Pinpoint the cell where the given text exists, returning its [x, y] midpoint coordinate. 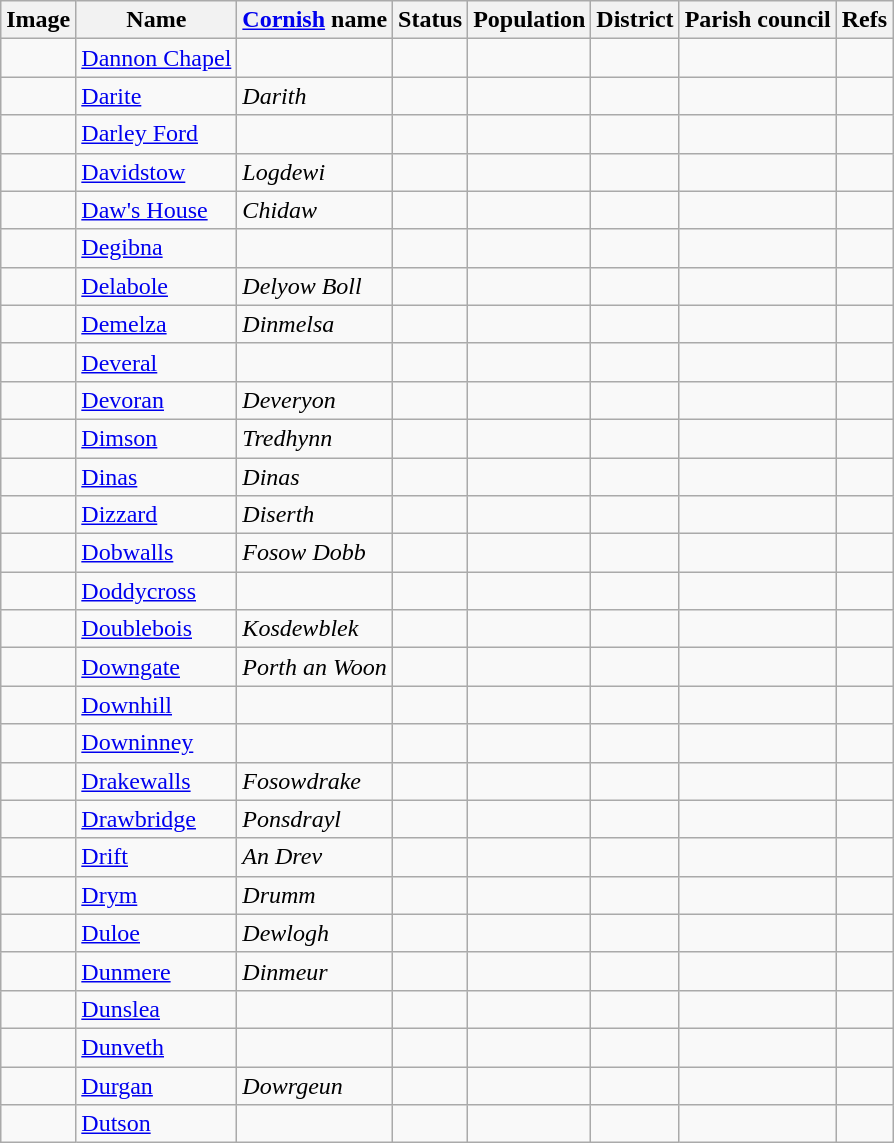
Drumm [315, 895]
Downgate [156, 667]
Dannon Chapel [156, 58]
Duloe [156, 933]
Darley Ford [156, 134]
Doddycross [156, 591]
Doublebois [156, 629]
Dunmere [156, 971]
Drym [156, 895]
Tredhynn [315, 438]
Delabole [156, 286]
Dinmeur [315, 971]
Darite [156, 96]
Fosowdrake [315, 781]
Diserth [315, 515]
Davidstow [156, 172]
Durgan [156, 1085]
Porth an Woon [315, 667]
Status [430, 20]
Drakewalls [156, 781]
An Drev [315, 857]
Downinney [156, 743]
Chidaw [315, 210]
Dunslea [156, 1009]
Image [38, 20]
Dunveth [156, 1047]
Population [530, 20]
Dizzard [156, 515]
Kosdewblek [315, 629]
Delyow Boll [315, 286]
Devoran [156, 400]
Dutson [156, 1124]
Deveral [156, 362]
Fosow Dobb [315, 553]
Cornish name [315, 20]
Drawbridge [156, 819]
Dobwalls [156, 553]
Dinmelsa [315, 324]
Drift [156, 857]
Downhill [156, 705]
Logdewi [315, 172]
Demelza [156, 324]
District [635, 20]
Ponsdrayl [315, 819]
Refs [864, 20]
Darith [315, 96]
Dimson [156, 438]
Dowrgeun [315, 1085]
Deveryon [315, 400]
Parish council [758, 20]
Dewlogh [315, 933]
Degibna [156, 248]
Name [156, 20]
Daw's House [156, 210]
